Return the (X, Y) coordinate for the center point of the cell that contains the specified text.  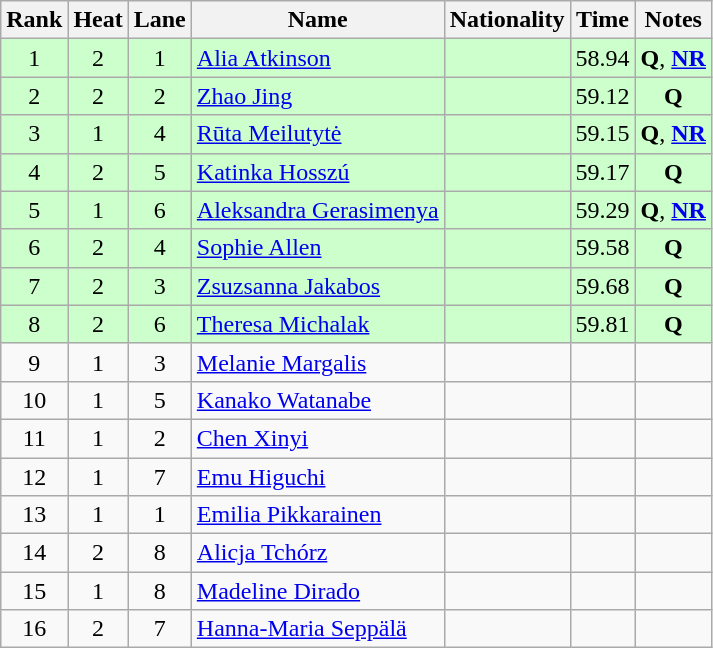
10 (34, 400)
Rūta Meilutytė (318, 134)
59.15 (602, 134)
59.12 (602, 96)
Emilia Pikkarainen (318, 515)
Theresa Michalak (318, 324)
Aleksandra Gerasimenya (318, 210)
Emu Higuchi (318, 477)
Name (318, 20)
16 (34, 629)
Heat (98, 20)
59.29 (602, 210)
11 (34, 438)
58.94 (602, 58)
Notes (673, 20)
Alia Atkinson (318, 58)
13 (34, 515)
59.68 (602, 286)
Chen Xinyi (318, 438)
Hanna-Maria Seppälä (318, 629)
59.17 (602, 172)
Katinka Hosszú (318, 172)
Sophie Allen (318, 248)
Rank (34, 20)
Zsuzsanna Jakabos (318, 286)
59.81 (602, 324)
Kanako Watanabe (318, 400)
Madeline Dirado (318, 591)
15 (34, 591)
Zhao Jing (318, 96)
Melanie Margalis (318, 362)
59.58 (602, 248)
12 (34, 477)
Time (602, 20)
Lane (160, 20)
Alicja Tchórz (318, 553)
Nationality (507, 20)
14 (34, 553)
9 (34, 362)
